Detect which cell encompasses the target text, then output its [X, Y] center coordinate. 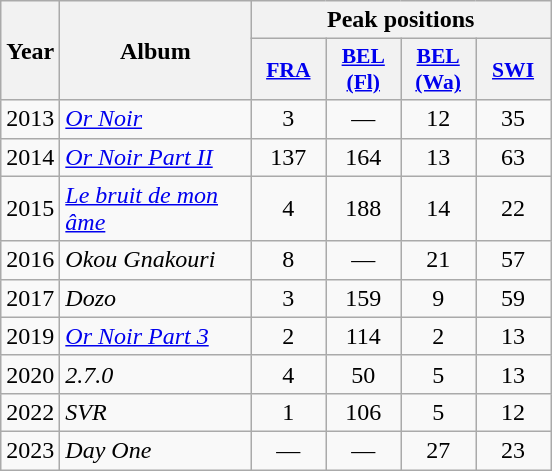
9 [438, 298]
188 [364, 208]
114 [364, 336]
Dozo [156, 298]
BEL(Wa) [438, 70]
21 [438, 260]
2020 [30, 374]
159 [364, 298]
2023 [30, 450]
2.7.0 [156, 374]
Or Noir [156, 119]
137 [288, 157]
BEL(Fl) [364, 70]
Year [30, 50]
Okou Gnakouri [156, 260]
Peak positions [401, 20]
2016 [30, 260]
22 [514, 208]
59 [514, 298]
Day One [156, 450]
Or Noir Part 3 [156, 336]
164 [364, 157]
Album [156, 50]
Or Noir Part II [156, 157]
2015 [30, 208]
23 [514, 450]
14 [438, 208]
2019 [30, 336]
50 [364, 374]
SVR [156, 412]
8 [288, 260]
27 [438, 450]
FRA [288, 70]
57 [514, 260]
SWI [514, 70]
35 [514, 119]
2013 [30, 119]
2014 [30, 157]
1 [288, 412]
2022 [30, 412]
63 [514, 157]
106 [364, 412]
2017 [30, 298]
Le bruit de mon âme [156, 208]
